Locate the cell with the specified text and output its [x, y] center coordinate. 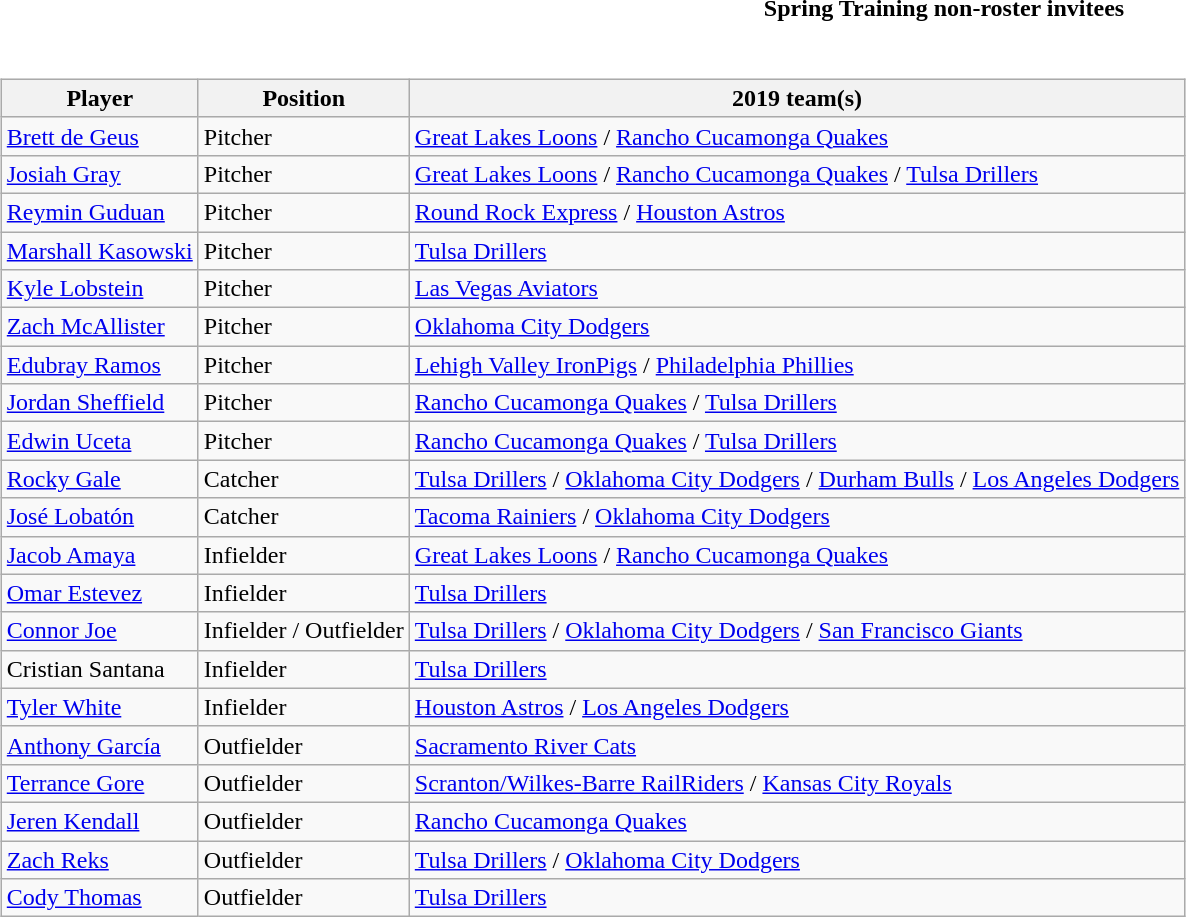
Sacramento River Cats [797, 745]
Brett de Geus [100, 136]
Edubray Ramos [100, 365]
Anthony García [100, 745]
Round Rock Express / Houston Astros [797, 212]
Rancho Cucamonga Quakes [797, 821]
Infielder / Outfielder [304, 631]
Tulsa Drillers / Oklahoma City Dodgers [797, 859]
Tulsa Drillers / Oklahoma City Dodgers / San Francisco Giants [797, 631]
Player [100, 98]
Tulsa Drillers / Oklahoma City Dodgers / Durham Bulls / Los Angeles Dodgers [797, 479]
Marshall Kasowski [100, 251]
Edwin Uceta [100, 441]
Tacoma Rainiers / Oklahoma City Dodgers [797, 517]
Great Lakes Loons / Rancho Cucamonga Quakes / Tulsa Drillers [797, 174]
Omar Estevez [100, 593]
Jeren Kendall [100, 821]
Jordan Sheffield [100, 403]
2019 team(s) [797, 98]
Reymin Guduan [100, 212]
Houston Astros / Los Angeles Dodgers [797, 707]
Tyler White [100, 707]
Cody Thomas [100, 898]
Position [304, 98]
Zach Reks [100, 859]
Josiah Gray [100, 174]
Cristian Santana [100, 669]
Oklahoma City Dodgers [797, 327]
Lehigh Valley IronPigs / Philadelphia Phillies [797, 365]
Jacob Amaya [100, 555]
Rocky Gale [100, 479]
José Lobatón [100, 517]
Connor Joe [100, 631]
Kyle Lobstein [100, 289]
Las Vegas Aviators [797, 289]
Scranton/Wilkes-Barre RailRiders / Kansas City Royals [797, 783]
Zach McAllister [100, 327]
Terrance Gore [100, 783]
